Return the [x, y] coordinate for the center point of the cell that contains the specified text.  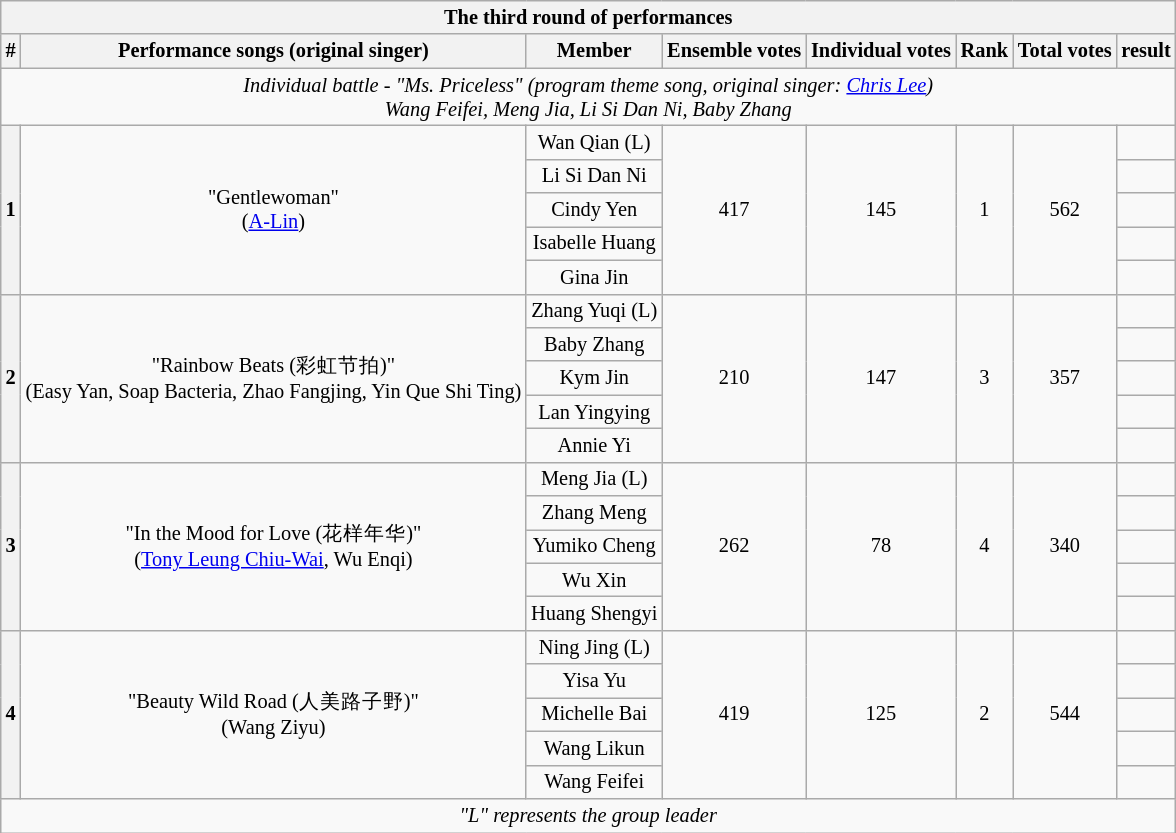
Ning Jing (L) [594, 647]
Zhang Meng [594, 513]
Baby Zhang [594, 344]
Lan Yingying [594, 412]
Zhang Yuqi (L) [594, 311]
"Beauty Wild Road (人美路子野)"(Wang Ziyu) [274, 714]
Wang Likun [594, 748]
340 [1065, 546]
419 [734, 714]
Michelle Bai [594, 714]
# [11, 51]
Ensemble votes [734, 51]
"Gentlewoman"(A-Lin) [274, 209]
Gina Jin [594, 277]
Annie Yi [594, 445]
Individual votes [881, 51]
The third round of performances [588, 17]
Li Si Dan Ni [594, 176]
Wan Qian (L) [594, 142]
Individual battle - "Ms. Priceless" (program theme song, original singer: Chris Lee)Wang Feifei, Meng Jia, Li Si Dan Ni, Baby Zhang [588, 97]
544 [1065, 714]
125 [881, 714]
562 [1065, 209]
145 [881, 209]
"Rainbow Beats (彩虹节拍)"(Easy Yan, Soap Bacteria, Zhao Fangjing, Yin Que Shi Ting) [274, 378]
Kym Jin [594, 378]
357 [1065, 378]
262 [734, 546]
417 [734, 209]
Performance songs (original singer) [274, 51]
Huang Shengyi [594, 613]
Meng Jia (L) [594, 479]
"L" represents the group leader [588, 815]
Wu Xin [594, 580]
Member [594, 51]
Yisa Yu [594, 681]
Wang Feifei [594, 782]
"In the Mood for Love (花样年华)"(Tony Leung Chiu-Wai, Wu Enqi) [274, 546]
147 [881, 378]
Rank [984, 51]
Yumiko Cheng [594, 546]
Cindy Yen [594, 210]
Isabelle Huang [594, 243]
210 [734, 378]
result [1146, 51]
78 [881, 546]
Total votes [1065, 51]
